Locate the cell with the specified text and output its [x, y] center coordinate. 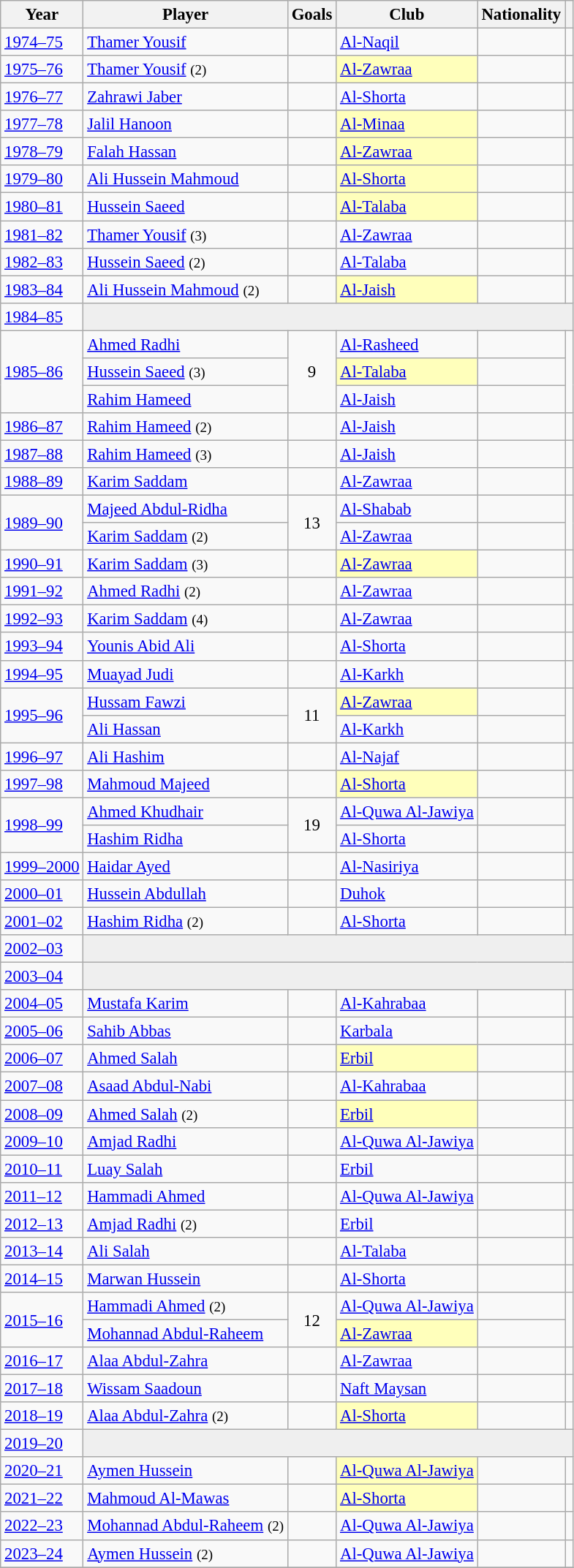
11 [311, 715]
Jalil Hanoon [186, 124]
Karbala [407, 1031]
2006–07 [42, 1059]
Haidar Ayed [186, 866]
Alaa Abdul-Zahra (2) [186, 1416]
Hussein Saeed (2) [186, 262]
2003–04 [42, 977]
Year [42, 15]
1998–99 [42, 825]
1989–90 [42, 523]
1977–78 [42, 124]
1995–96 [42, 715]
2014–15 [42, 1279]
Mohannad Abdul-Raheem (2) [186, 1526]
Zahrawi Jaber [186, 97]
Al-Naqil [407, 42]
Hussein Saeed (3) [186, 372]
2005–06 [42, 1031]
Alaa Abdul-Zahra [186, 1361]
Ahmed Khudhair [186, 811]
Ali Hashim [186, 757]
1985–86 [42, 371]
Thamer Yousif [186, 42]
Amjad Radhi (2) [186, 1224]
1978–79 [42, 152]
2012–13 [42, 1224]
2000–01 [42, 894]
1981–82 [42, 235]
1986–87 [42, 427]
19 [311, 825]
1994–95 [42, 674]
1976–77 [42, 97]
Hussein Abdullah [186, 894]
1993–94 [42, 647]
1996–97 [42, 757]
Ali Hassan [186, 729]
Ahmed Salah (2) [186, 1114]
1997–98 [42, 784]
Karim Saddam (4) [186, 619]
Ali Salah [186, 1251]
Rahim Hameed (3) [186, 454]
Al-Rasheed [407, 344]
2023–24 [42, 1553]
1980–81 [42, 207]
Ali Hussein Mahmoud [186, 179]
Al-Minaa [407, 124]
2022–23 [42, 1526]
1991–92 [42, 591]
9 [311, 371]
2008–09 [42, 1114]
Thamer Yousif (2) [186, 69]
Luay Salah [186, 1169]
Mustafa Karim [186, 1004]
2020–21 [42, 1471]
Karim Saddam [186, 482]
1990–91 [42, 564]
2011–12 [42, 1196]
Ali Hussein Mahmoud (2) [186, 289]
1984–85 [42, 317]
Duhok [407, 894]
Naft Maysan [407, 1389]
2004–05 [42, 1004]
2013–14 [42, 1251]
Mahmoud Al-Mawas [186, 1499]
Aymen Hussein [186, 1471]
Karim Saddam (2) [186, 537]
Goals [311, 15]
Younis Abid Ali [186, 647]
Sahib Abbas [186, 1031]
Club [407, 15]
Mahmoud Majeed [186, 784]
Rahim Hameed [186, 399]
2021–22 [42, 1499]
Hammadi Ahmed [186, 1196]
1999–2000 [42, 866]
13 [311, 523]
Rahim Hameed (2) [186, 427]
12 [311, 1320]
1983–84 [42, 289]
Amjad Radhi [186, 1141]
1974–75 [42, 42]
2001–02 [42, 922]
2007–08 [42, 1086]
Ahmed Salah [186, 1059]
Nationality [521, 15]
1988–89 [42, 482]
Hussein Saeed [186, 207]
Asaad Abdul-Nabi [186, 1086]
2015–16 [42, 1320]
Al-Nasiriya [407, 866]
2018–19 [42, 1416]
Thamer Yousif (3) [186, 235]
2019–20 [42, 1444]
2017–18 [42, 1389]
Hashim Ridha (2) [186, 922]
2002–03 [42, 949]
Mohannad Abdul-Raheem [186, 1333]
1987–88 [42, 454]
Aymen Hussein (2) [186, 1553]
1979–80 [42, 179]
Marwan Hussein [186, 1279]
Player [186, 15]
2016–17 [42, 1361]
Al-Shabab [407, 510]
Hammadi Ahmed (2) [186, 1306]
Hashim Ridha [186, 839]
Majeed Abdul-Ridha [186, 510]
Muayad Judi [186, 674]
1982–83 [42, 262]
1975–76 [42, 69]
Falah Hassan [186, 152]
Al-Najaf [407, 757]
Ahmed Radhi (2) [186, 591]
2009–10 [42, 1141]
Hussam Fawzi [186, 702]
Wissam Saadoun [186, 1389]
1992–93 [42, 619]
Ahmed Radhi [186, 344]
Karim Saddam (3) [186, 564]
2010–11 [42, 1169]
